Detect which cell encompasses the target text, then output its [X, Y] center coordinate. 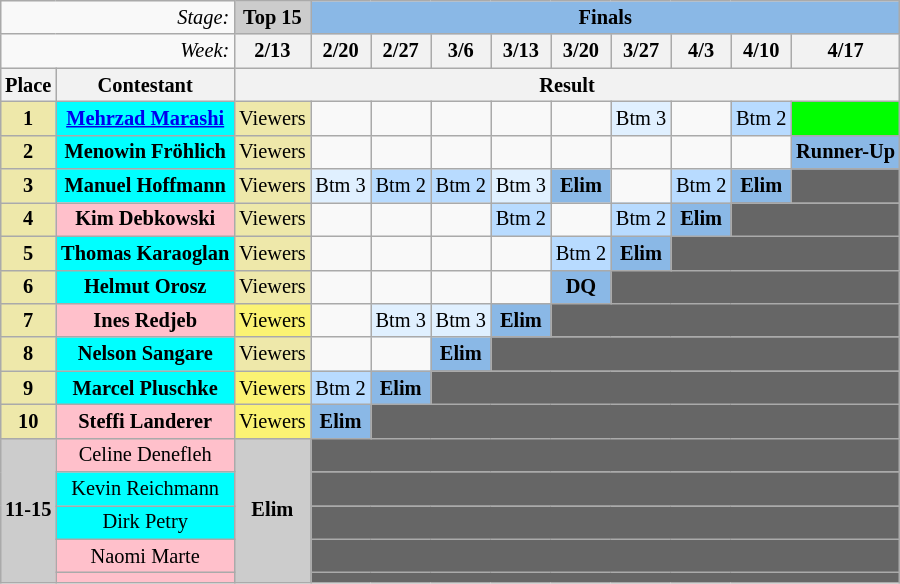
Thomas Karaoglan [145, 253]
4 [28, 219]
Finals [606, 17]
Naomi Marte [145, 556]
Menowin Fröhlich [145, 152]
Kevin Reichmann [145, 489]
2/27 [401, 51]
Stage: [117, 17]
6 [28, 287]
4/3 [701, 51]
Runner-Up [846, 152]
Dirk Petry [145, 522]
Celine Denefleh [145, 455]
2 [28, 152]
Steffi Landerer [145, 421]
3/13 [521, 51]
4/10 [761, 51]
Helmut Orosz [145, 287]
Marcel Pluschke [145, 388]
11-15 [28, 510]
3/27 [641, 51]
Nelson Sangare [145, 354]
Mehrzad Marashi [145, 118]
Kim Debkowski [145, 219]
1 [28, 118]
Week: [117, 51]
4/17 [846, 51]
Top 15 [272, 17]
3 [28, 186]
7 [28, 320]
3/6 [461, 51]
5 [28, 253]
8 [28, 354]
DQ [581, 287]
2/20 [341, 51]
Contestant [145, 85]
Ines Redjeb [145, 320]
Manuel Hoffmann [145, 186]
9 [28, 388]
Place [28, 85]
10 [28, 421]
3/20 [581, 51]
Result [567, 85]
2/13 [272, 51]
